Search for the cell housing the specified text and yield its (X, Y) center coordinate. 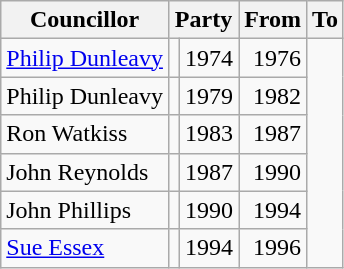
1976 (273, 58)
John Reynolds (85, 172)
1974 (210, 58)
To (326, 20)
1979 (210, 96)
John Phillips (85, 210)
Sue Essex (85, 248)
From (273, 20)
1982 (273, 96)
1996 (273, 248)
Party (203, 20)
1983 (210, 134)
Councillor (85, 20)
Ron Watkiss (85, 134)
